Extract the (x, y) coordinate from the center of the cell holding the provided text.  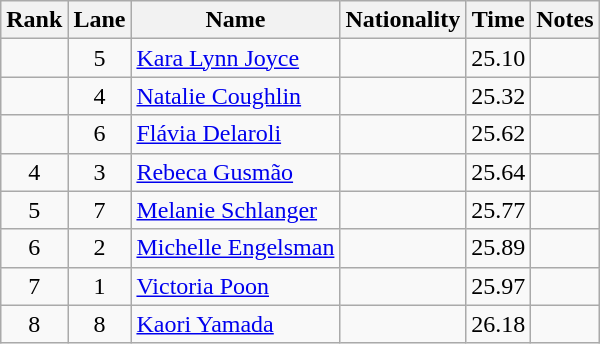
3 (100, 172)
Name (236, 20)
25.77 (498, 210)
25.10 (498, 58)
Notes (565, 20)
Time (498, 20)
Michelle Engelsman (236, 248)
Kaori Yamada (236, 324)
Melanie Schlanger (236, 210)
Rank (34, 20)
25.64 (498, 172)
2 (100, 248)
25.97 (498, 286)
25.32 (498, 96)
Flávia Delaroli (236, 134)
Kara Lynn Joyce (236, 58)
Rebeca Gusmão (236, 172)
25.89 (498, 248)
Nationality (403, 20)
Victoria Poon (236, 286)
Lane (100, 20)
Natalie Coughlin (236, 96)
1 (100, 286)
25.62 (498, 134)
26.18 (498, 324)
